Return the (x, y) coordinate for the center point of the cell that contains the specified text.  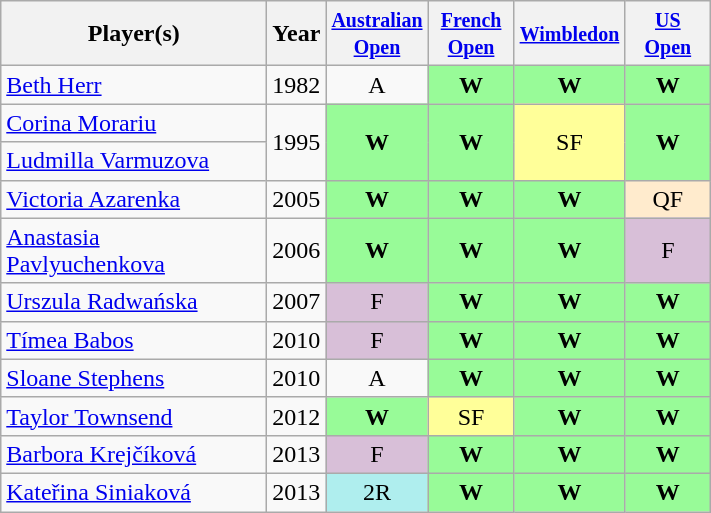
Victoria Azarenka (134, 199)
Year (296, 34)
Taylor Townsend (134, 416)
US Open (668, 34)
Wimbledon (570, 34)
2012 (296, 416)
Corina Morariu (134, 123)
Sloane Stephens (134, 378)
Australian Open (377, 34)
Beth Herr (134, 85)
Barbora Krejčíková (134, 454)
Player(s) (134, 34)
Ludmilla Varmuzova (134, 161)
2005 (296, 199)
1995 (296, 142)
2006 (296, 250)
Urszula Radwańska (134, 302)
French Open (471, 34)
1982 (296, 85)
Tímea Babos (134, 340)
Anastasia Pavlyuchenkova (134, 250)
Kateřina Siniaková (134, 492)
2007 (296, 302)
2R (377, 492)
QF (668, 199)
